Find where the given text appears and provide that cell's center as (X, Y) coordinate. 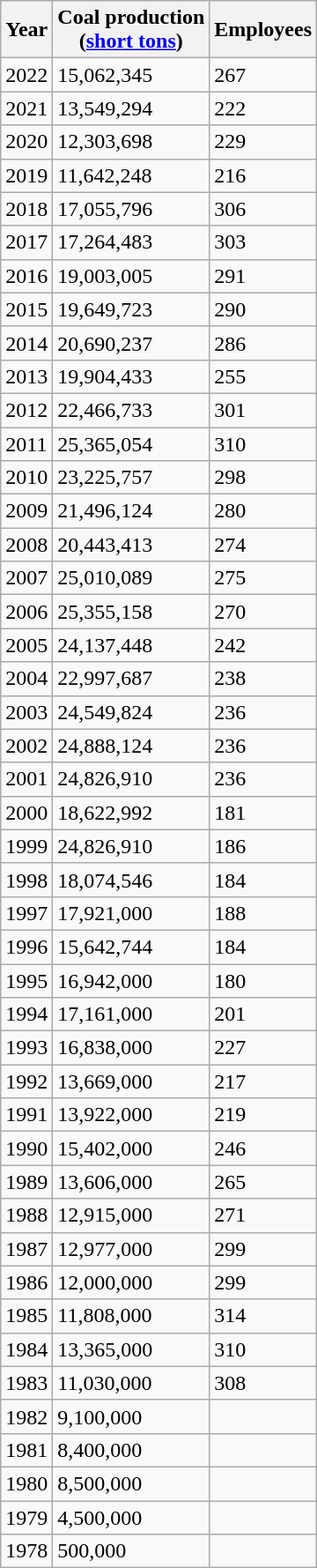
2003 (26, 712)
24,549,824 (131, 712)
2022 (26, 75)
2015 (26, 309)
2001 (26, 779)
11,808,000 (131, 1316)
12,303,698 (131, 142)
22,466,733 (131, 410)
275 (263, 578)
222 (263, 108)
270 (263, 612)
15,642,744 (131, 947)
12,000,000 (131, 1282)
291 (263, 276)
181 (263, 813)
1999 (26, 846)
17,161,000 (131, 1014)
11,642,248 (131, 175)
17,055,796 (131, 209)
1987 (26, 1249)
2014 (26, 343)
1998 (26, 880)
227 (263, 1048)
188 (263, 913)
21,496,124 (131, 511)
500,000 (131, 1551)
1992 (26, 1081)
15,402,000 (131, 1148)
2006 (26, 612)
216 (263, 175)
16,838,000 (131, 1048)
1991 (26, 1115)
15,062,345 (131, 75)
280 (263, 511)
267 (263, 75)
1990 (26, 1148)
298 (263, 478)
1996 (26, 947)
25,365,054 (131, 443)
201 (263, 1014)
219 (263, 1115)
301 (263, 410)
1995 (26, 981)
2009 (26, 511)
1997 (26, 913)
13,606,000 (131, 1182)
180 (263, 981)
12,977,000 (131, 1249)
1981 (26, 1450)
1980 (26, 1483)
1978 (26, 1551)
2007 (26, 578)
1986 (26, 1282)
303 (263, 242)
1985 (26, 1316)
25,010,089 (131, 578)
271 (263, 1215)
290 (263, 309)
2011 (26, 443)
13,669,000 (131, 1081)
265 (263, 1182)
Employees (263, 30)
2004 (26, 679)
19,649,723 (131, 309)
2019 (26, 175)
9,100,000 (131, 1416)
23,225,757 (131, 478)
186 (263, 846)
2013 (26, 376)
1988 (26, 1215)
308 (263, 1383)
306 (263, 209)
13,365,000 (131, 1349)
1993 (26, 1048)
19,904,433 (131, 376)
2016 (26, 276)
2002 (26, 746)
8,400,000 (131, 1450)
274 (263, 545)
2000 (26, 813)
2018 (26, 209)
2012 (26, 410)
20,690,237 (131, 343)
18,622,992 (131, 813)
242 (263, 645)
17,921,000 (131, 913)
1982 (26, 1416)
2008 (26, 545)
286 (263, 343)
24,888,124 (131, 746)
1983 (26, 1383)
2005 (26, 645)
217 (263, 1081)
18,074,546 (131, 880)
2020 (26, 142)
1994 (26, 1014)
17,264,483 (131, 242)
22,997,687 (131, 679)
Coal production(short tons) (131, 30)
314 (263, 1316)
4,500,000 (131, 1517)
19,003,005 (131, 276)
238 (263, 679)
13,549,294 (131, 108)
16,942,000 (131, 981)
24,137,448 (131, 645)
255 (263, 376)
229 (263, 142)
11,030,000 (131, 1383)
2017 (26, 242)
1984 (26, 1349)
13,922,000 (131, 1115)
20,443,413 (131, 545)
25,355,158 (131, 612)
Year (26, 30)
2021 (26, 108)
8,500,000 (131, 1483)
12,915,000 (131, 1215)
1989 (26, 1182)
1979 (26, 1517)
246 (263, 1148)
2010 (26, 478)
